For the text-containing cell, return its midpoint in [x, y] coordinate format. 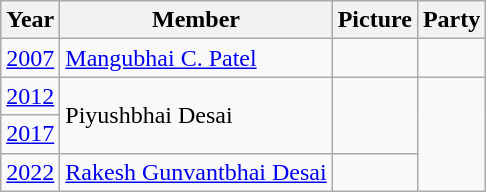
Member [196, 20]
Year [30, 20]
2012 [30, 96]
2017 [30, 134]
2022 [30, 172]
Party [451, 20]
Mangubhai C. Patel [196, 58]
Rakesh Gunvantbhai Desai [196, 172]
Piyushbhai Desai [196, 115]
Picture [374, 20]
2007 [30, 58]
